Provide the [X, Y] coordinate of the cell's center where the given text is located.  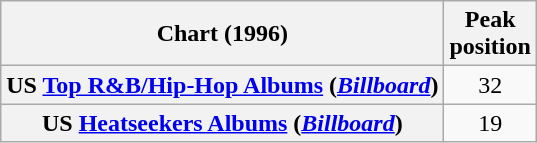
Peakposition [490, 34]
19 [490, 123]
Chart (1996) [222, 34]
US Heatseekers Albums (Billboard) [222, 123]
32 [490, 85]
US Top R&B/Hip-Hop Albums (Billboard) [222, 85]
